Identify which cell holds the provided text, then report its [x, y] central coordinate. 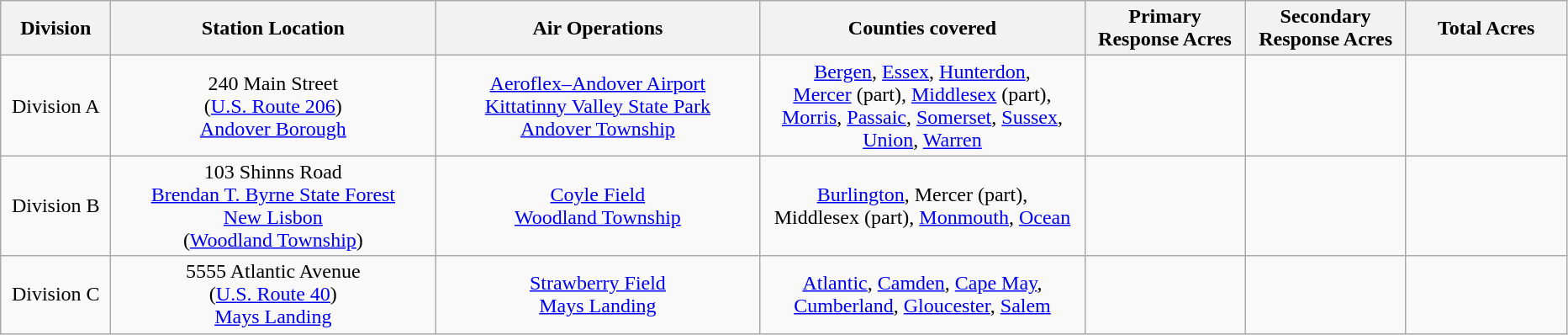
Atlantic, Camden, Cape May, Cumberland, Gloucester, Salem [922, 295]
Secondary Response Acres [1325, 29]
Counties covered [922, 29]
Division A [55, 106]
Station Location [273, 29]
Aeroflex–Andover AirportKittatinny Valley State ParkAndover Township [598, 106]
Strawberry FieldMays Landing [598, 295]
Burlington, Mercer (part), Middlesex (part), Monmouth, Ocean [922, 205]
240 Main Street(U.S. Route 206)Andover Borough [273, 106]
103 Shinns RoadBrendan T. Byrne State ForestNew Lisbon(Woodland Township) [273, 205]
Air Operations [598, 29]
Primary Response Acres [1165, 29]
Division B [55, 205]
5555 Atlantic Avenue(U.S. Route 40)Mays Landing [273, 295]
Bergen, Essex, Hunterdon, Mercer (part), Middlesex (part), Morris, Passaic, Somerset, Sussex, Union, Warren [922, 106]
Coyle FieldWoodland Township [598, 205]
Division C [55, 295]
Division [55, 29]
Total Acres [1486, 29]
